Capture the cell that displays the provided text and extract its [x, y] central coordinate. 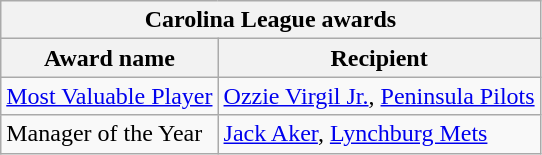
Award name [110, 58]
Most Valuable Player [110, 96]
Recipient [379, 58]
Jack Aker, Lynchburg Mets [379, 134]
Ozzie Virgil Jr., Peninsula Pilots [379, 96]
Manager of the Year [110, 134]
Carolina League awards [270, 20]
